Identify which cell holds the provided text, then report its (x, y) central coordinate. 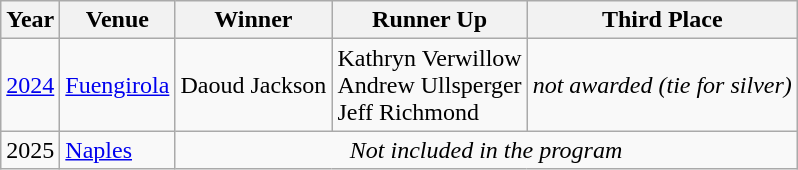
Daoud Jackson (254, 85)
2024 (30, 85)
Kathryn Verwillow Andrew Ullsperger Jeff Richmond (430, 85)
2025 (30, 150)
Fuengirola (118, 85)
Runner Up (430, 20)
Third Place (662, 20)
Winner (254, 20)
Year (30, 20)
Venue (118, 20)
not awarded (tie for silver) (662, 85)
Not included in the program (486, 150)
Naples (118, 150)
